Locate the cell with the specified text and output its [x, y] center coordinate. 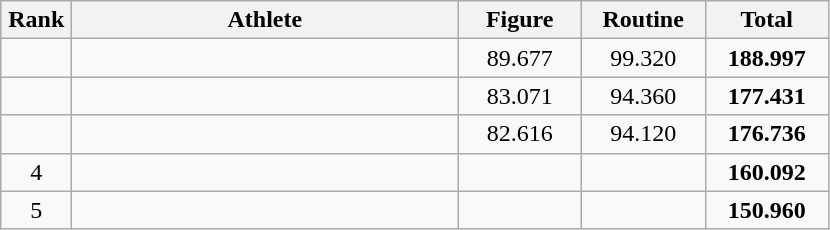
82.616 [520, 134]
83.071 [520, 96]
150.960 [767, 210]
Total [767, 20]
160.092 [767, 172]
Rank [36, 20]
94.120 [643, 134]
Athlete [265, 20]
5 [36, 210]
Figure [520, 20]
4 [36, 172]
177.431 [767, 96]
176.736 [767, 134]
89.677 [520, 58]
94.360 [643, 96]
99.320 [643, 58]
Routine [643, 20]
188.997 [767, 58]
